Search for the cell housing the specified text and yield its (X, Y) center coordinate. 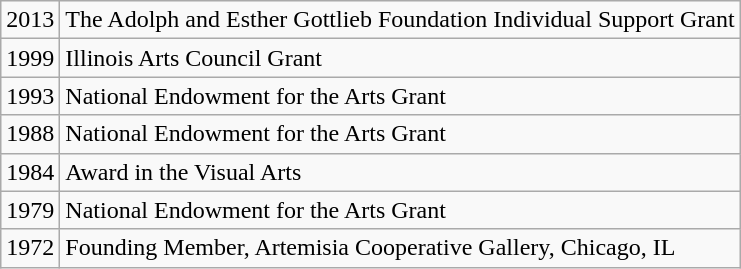
1993 (30, 96)
1984 (30, 172)
The Adolph and Esther Gottlieb Foundation Individual Support Grant (400, 20)
2013 (30, 20)
Award in the Visual Arts (400, 172)
1999 (30, 58)
1979 (30, 210)
Founding Member, Artemisia Cooperative Gallery, Chicago, IL (400, 248)
1972 (30, 248)
1988 (30, 134)
Illinois Arts Council Grant (400, 58)
